Determine the (X, Y) coordinate at the center of the cell enclosing the given text.  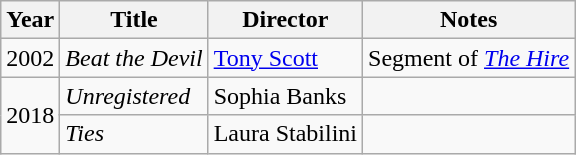
Beat the Devil (134, 58)
Sophia Banks (285, 96)
Year (30, 20)
2018 (30, 115)
Segment of The Hire (469, 58)
Notes (469, 20)
Director (285, 20)
2002 (30, 58)
Unregistered (134, 96)
Title (134, 20)
Ties (134, 134)
Tony Scott (285, 58)
Laura Stabilini (285, 134)
